Determine the [X, Y] coordinate at the center of the cell enclosing the given text.  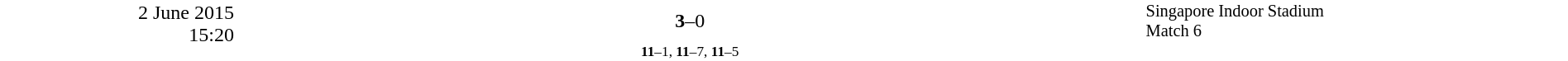
Singapore Indoor StadiumMatch 6 [1356, 21]
3–0 [690, 21]
2 June 201515:20 [117, 30]
11–1, 11–7, 11–5 [690, 51]
